Determine the [x, y] coordinate at the center of the cell enclosing the given text.  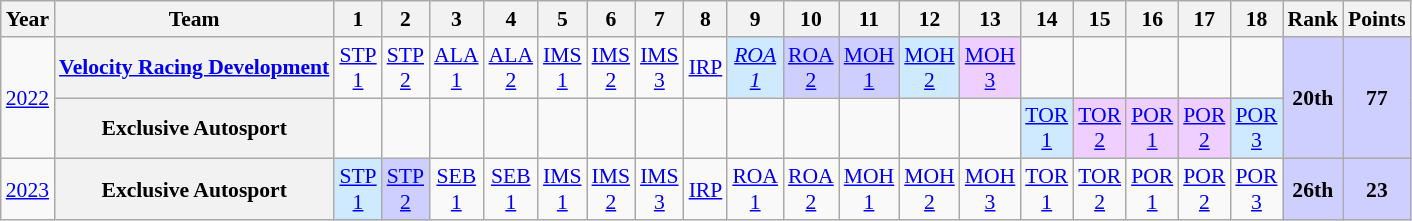
Rank [1312, 19]
8 [706, 19]
23 [1377, 190]
14 [1046, 19]
2022 [28, 98]
11 [870, 19]
9 [755, 19]
77 [1377, 98]
ALA2 [511, 68]
Year [28, 19]
4 [511, 19]
Points [1377, 19]
15 [1100, 19]
17 [1204, 19]
2 [406, 19]
13 [990, 19]
10 [811, 19]
12 [930, 19]
16 [1152, 19]
20th [1312, 98]
3 [456, 19]
1 [358, 19]
7 [660, 19]
26th [1312, 190]
ALA1 [456, 68]
Velocity Racing Development [194, 68]
18 [1256, 19]
Team [194, 19]
5 [562, 19]
6 [612, 19]
2023 [28, 190]
